Search for the cell housing the specified text and yield its [x, y] center coordinate. 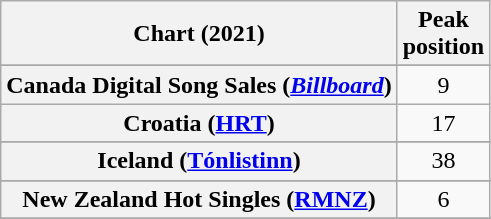
Chart (2021) [199, 34]
Peakposition [443, 34]
17 [443, 123]
9 [443, 85]
New Zealand Hot Singles (RMNZ) [199, 199]
Iceland (Tónlistinn) [199, 161]
38 [443, 161]
6 [443, 199]
Canada Digital Song Sales (Billboard) [199, 85]
Croatia (HRT) [199, 123]
